Extract the [X, Y] coordinate from the center of the cell holding the provided text.  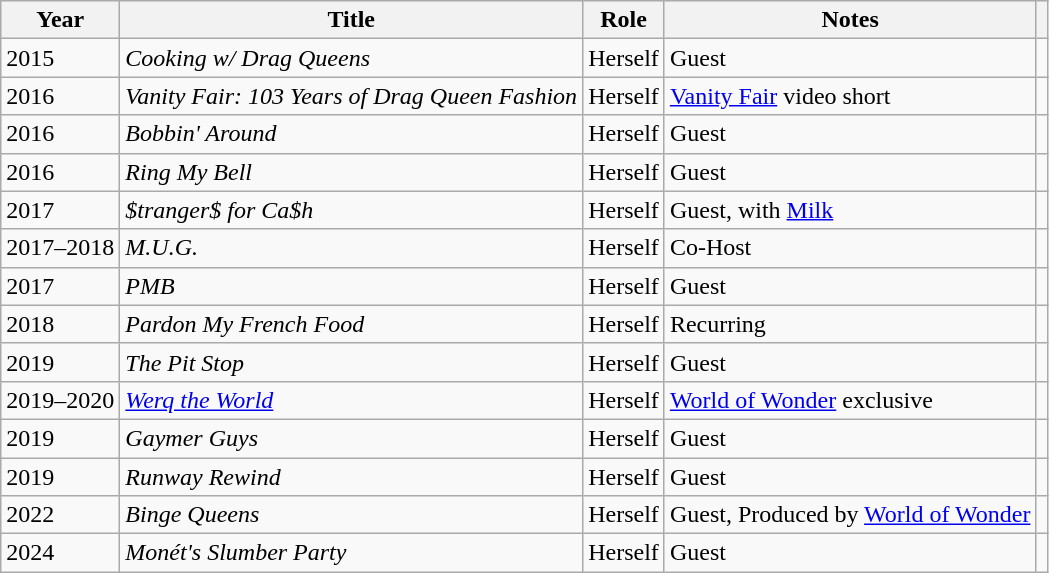
2018 [60, 324]
2015 [60, 58]
The Pit Stop [352, 362]
Recurring [850, 324]
Notes [850, 20]
Co-Host [850, 248]
M.U.G. [352, 248]
Role [624, 20]
Vanity Fair video short [850, 96]
Werq the World [352, 400]
Year [60, 20]
Binge Queens [352, 515]
Bobbin' Around [352, 134]
World of Wonder exclusive [850, 400]
PMB [352, 286]
Vanity Fair: 103 Years of Drag Queen Fashion [352, 96]
Title [352, 20]
Monét's Slumber Party [352, 553]
2022 [60, 515]
Runway Rewind [352, 477]
$tranger$ for Ca$h [352, 210]
Gaymer Guys [352, 438]
Ring My Bell [352, 172]
Pardon My French Food [352, 324]
2024 [60, 553]
Guest, Produced by World of Wonder [850, 515]
2017–2018 [60, 248]
Cooking w/ Drag Queens [352, 58]
Guest, with Milk [850, 210]
2019–2020 [60, 400]
